Provide the [x, y] coordinate of the cell's center where the given text is located.  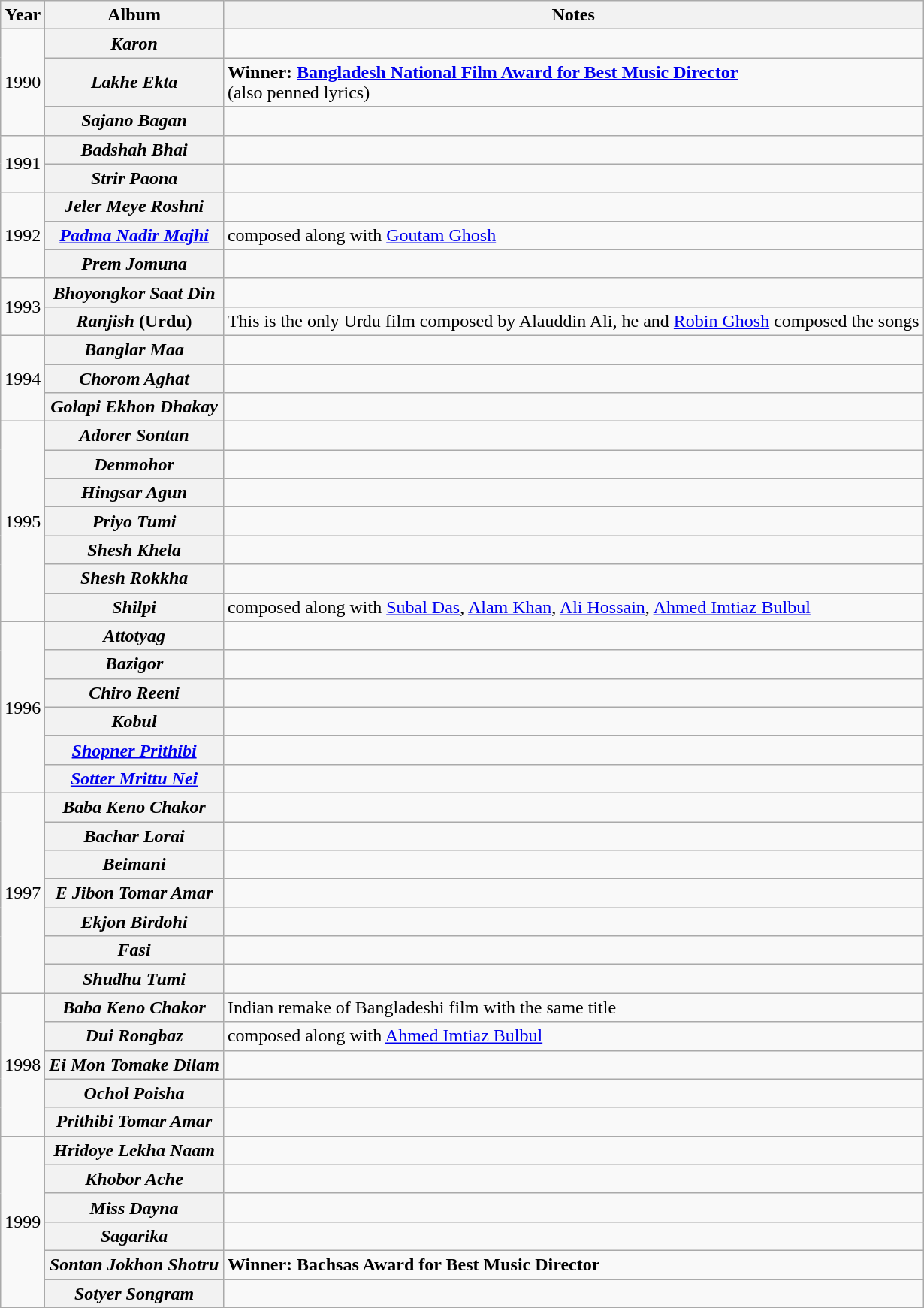
Priyo Tumi [134, 521]
Chiro Reeni [134, 693]
1999 [23, 1222]
Adorer Sontan [134, 436]
Banglar Maa [134, 349]
composed along with Subal Das, Alam Khan, Ali Hossain, Ahmed Imtiaz Bulbul [573, 607]
1998 [23, 1065]
Indian remake of Bangladeshi film with the same title [573, 1007]
Jeler Meye Roshni [134, 207]
Shesh Khela [134, 550]
E Jibon Tomar Amar [134, 893]
Bazigor [134, 664]
Chorom Aghat [134, 378]
Sagarika [134, 1236]
Ranjish (Urdu) [134, 321]
Ochol Poisha [134, 1093]
Prithibi Tomar Amar [134, 1122]
Ei Mon Tomake Dilam [134, 1065]
composed along with Ahmed Imtiaz Bulbul [573, 1036]
Attotyag [134, 636]
1992 [23, 235]
Miss Dayna [134, 1207]
1995 [23, 521]
composed along with Goutam Ghosh [573, 235]
1996 [23, 707]
Khobor Ache [134, 1179]
Shilpi [134, 607]
1991 [23, 164]
Karon [134, 44]
Shopner Prithibi [134, 750]
Winner: Bangladesh National Film Award for Best Music Director (also penned lyrics) [573, 83]
Winner: Bachsas Award for Best Music Director [573, 1264]
This is the only Urdu film composed by Alauddin Ali, he and Robin Ghosh composed the songs [573, 321]
Golapi Ekhon Dhakay [134, 407]
Padma Nadir Majhi [134, 235]
Kobul [134, 721]
Sontan Jokhon Shotru [134, 1264]
Fasi [134, 950]
Beimani [134, 865]
Bhoyongkor Saat Din [134, 292]
Badshah Bhai [134, 150]
Shesh Rokkha [134, 578]
Prem Jomuna [134, 264]
Year [23, 15]
Notes [573, 15]
1994 [23, 378]
Lakhe Ekta [134, 83]
Sotyer Songram [134, 1293]
Dui Rongbaz [134, 1036]
Sajano Bagan [134, 121]
Bachar Lorai [134, 836]
Album [134, 15]
Hingsar Agun [134, 493]
Ekjon Birdohi [134, 922]
1990 [23, 83]
Sotter Mrittu Nei [134, 778]
Strir Paona [134, 178]
Shudhu Tumi [134, 979]
1993 [23, 307]
Denmohor [134, 464]
1997 [23, 893]
Hridoye Lekha Naam [134, 1150]
